Detect which cell encompasses the target text, then output its (X, Y) center coordinate. 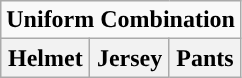
Uniform Combination (121, 20)
Jersey (130, 58)
Pants (204, 58)
Helmet (46, 58)
